Determine the [x, y] coordinate at the center of the cell enclosing the given text.  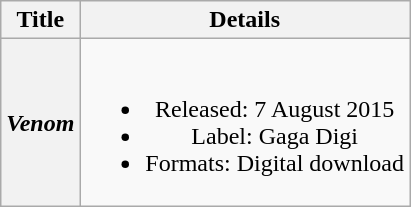
Title [40, 20]
Released: 7 August 2015Label: Gaga DigiFormats: Digital download [245, 122]
Venom [40, 122]
Details [245, 20]
